Provide the [X, Y] coordinate of the cell's center where the given text is located.  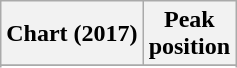
Peakposition [189, 34]
Chart (2017) [72, 34]
